Extract the [x, y] coordinate from the center of the cell holding the provided text.  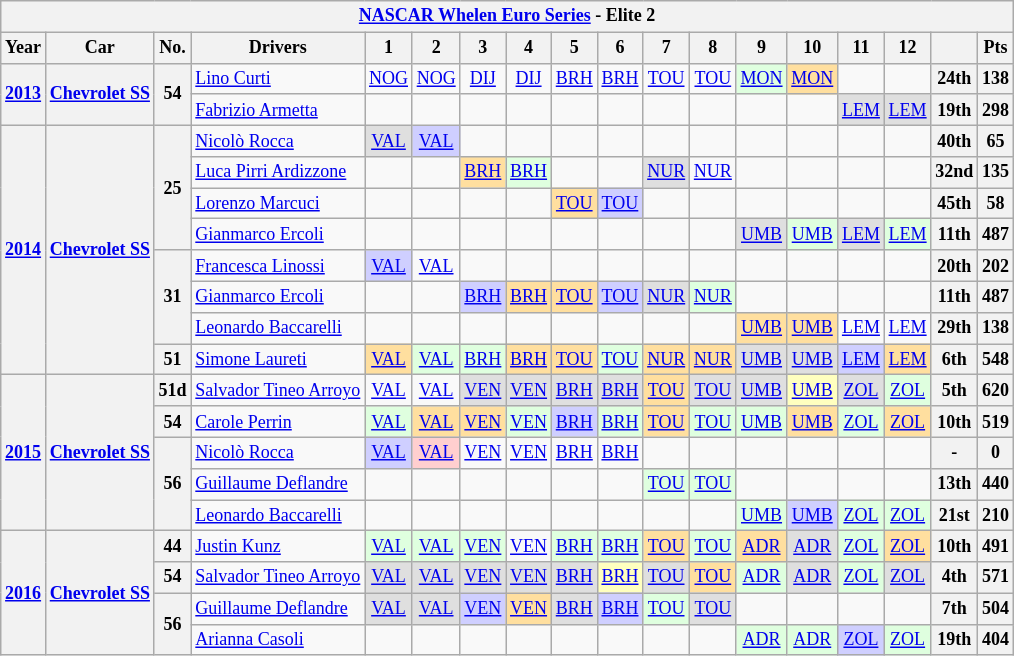
11 [862, 48]
7 [666, 48]
491 [996, 546]
51 [172, 360]
Lino Curti [278, 78]
Simone Laureti [278, 360]
12 [908, 48]
202 [996, 266]
29th [954, 328]
25 [172, 188]
No. [172, 48]
504 [996, 608]
- [954, 452]
65 [996, 140]
Luca Pirri Ardizzone [278, 172]
7th [954, 608]
4 [529, 48]
45th [954, 204]
Justin Kunz [278, 546]
620 [996, 390]
8 [714, 48]
440 [996, 484]
5 [574, 48]
44 [172, 546]
Fabrizio Armetta [278, 110]
5th [954, 390]
0 [996, 452]
Carole Perrin [278, 422]
Car [100, 48]
Drivers [278, 48]
2016 [24, 594]
519 [996, 422]
NASCAR Whelen Euro Series - Elite 2 [508, 16]
21st [954, 516]
Lorenzo Marcuci [278, 204]
2 [436, 48]
6th [954, 360]
20th [954, 266]
58 [996, 204]
135 [996, 172]
32nd [954, 172]
40th [954, 140]
2013 [24, 94]
1 [389, 48]
6 [620, 48]
10 [812, 48]
298 [996, 110]
31 [172, 297]
Arianna Casoli [278, 640]
51d [172, 390]
404 [996, 640]
9 [762, 48]
210 [996, 516]
2014 [24, 250]
24th [954, 78]
13th [954, 484]
548 [996, 360]
3 [483, 48]
Francesca Linossi [278, 266]
Year [24, 48]
Pts [996, 48]
2015 [24, 453]
571 [996, 578]
4th [954, 578]
